Search for the cell housing the specified text and yield its [X, Y] center coordinate. 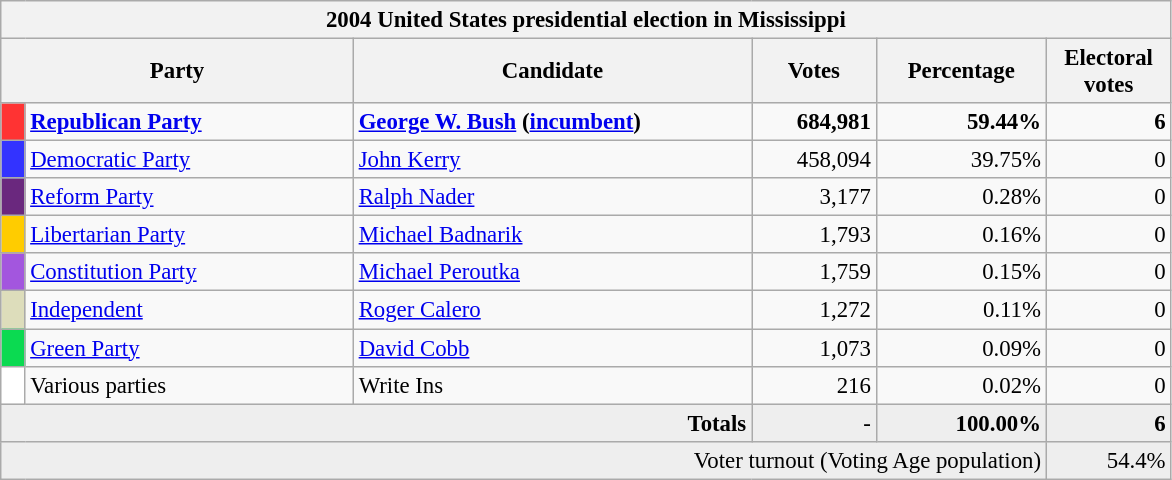
Voter turnout (Voting Age population) [524, 460]
Write Ins [552, 385]
Candidate [552, 72]
- [814, 423]
Michael Badnarik [552, 235]
George W. Bush (incumbent) [552, 122]
684,981 [814, 122]
Michael Peroutka [552, 273]
0.02% [961, 385]
Votes [814, 72]
Reform Party [189, 197]
39.75% [961, 160]
0.16% [961, 235]
59.44% [961, 122]
1,759 [814, 273]
Party [178, 72]
3,177 [814, 197]
Constitution Party [189, 273]
1,073 [814, 348]
John Kerry [552, 160]
Green Party [189, 348]
0.15% [961, 273]
Electoral votes [1108, 72]
Independent [189, 310]
1,272 [814, 310]
54.4% [1108, 460]
Democratic Party [189, 160]
0.28% [961, 197]
Percentage [961, 72]
Roger Calero [552, 310]
216 [814, 385]
Republican Party [189, 122]
Various parties [189, 385]
David Cobb [552, 348]
Totals [376, 423]
0.11% [961, 310]
Libertarian Party [189, 235]
1,793 [814, 235]
100.00% [961, 423]
2004 United States presidential election in Mississippi [586, 20]
Ralph Nader [552, 197]
458,094 [814, 160]
0.09% [961, 348]
